Return [X, Y] of the center of cell containing provided text 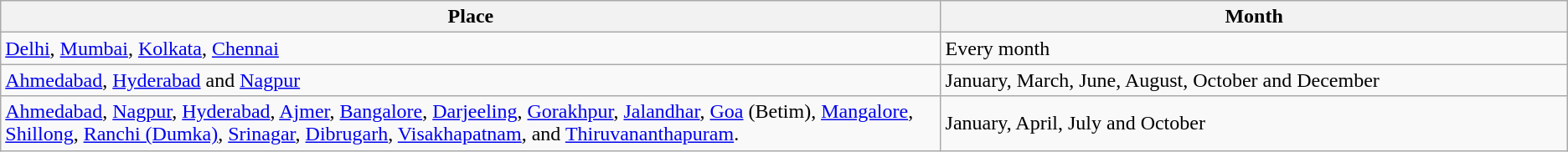
January, April, July and October [1254, 124]
Place [471, 17]
January, March, June, August, October and December [1254, 80]
Ahmedabad, Hyderabad and Nagpur [471, 80]
Delhi, Mumbai, Kolkata, Chennai [471, 48]
Month [1254, 17]
Every month [1254, 48]
